Locate the cell with the specified text and output its [X, Y] center coordinate. 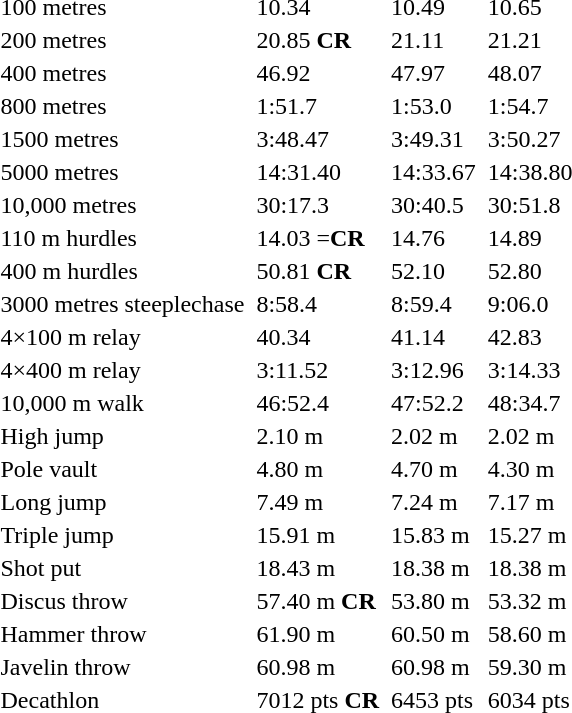
15.83 m [434, 535]
3:49.31 [434, 139]
3:11.52 [318, 370]
2.02 m [434, 436]
52.10 [434, 271]
41.14 [434, 337]
7.49 m [318, 502]
8:59.4 [434, 304]
47.97 [434, 73]
2.10 m [318, 436]
21.11 [434, 40]
8:58.4 [318, 304]
4.70 m [434, 469]
14:31.40 [318, 172]
3:12.96 [434, 370]
14.76 [434, 238]
3:48.47 [318, 139]
18.43 m [318, 568]
40.34 [318, 337]
50.81 CR [318, 271]
1:53.0 [434, 106]
30:17.3 [318, 205]
4.80 m [318, 469]
57.40 m CR [318, 601]
60.50 m [434, 634]
15.91 m [318, 535]
53.80 m [434, 601]
46:52.4 [318, 403]
14.03 =CR [318, 238]
46.92 [318, 73]
61.90 m [318, 634]
1:51.7 [318, 106]
7.24 m [434, 502]
30:40.5 [434, 205]
20.85 CR [318, 40]
18.38 m [434, 568]
47:52.2 [434, 403]
14:33.67 [434, 172]
